Extract the (x, y) coordinate from the center of the cell holding the provided text.  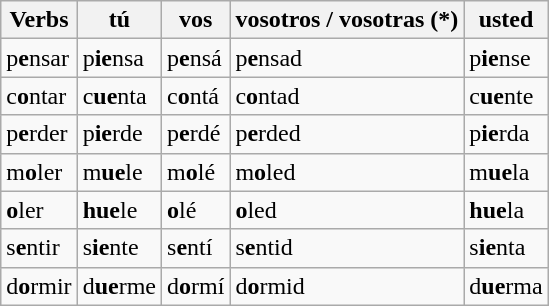
sentí (196, 248)
pierde (119, 134)
pensad (347, 58)
tú (119, 20)
contar (39, 96)
duerma (506, 286)
contá (196, 96)
duerme (119, 286)
pensá (196, 58)
olé (196, 210)
piensa (119, 58)
vos (196, 20)
moled (347, 172)
sentid (347, 248)
dormid (347, 286)
cuente (506, 96)
muela (506, 172)
siente (119, 248)
piense (506, 58)
huele (119, 210)
dormí (196, 286)
huela (506, 210)
sentir (39, 248)
dormir (39, 286)
perder (39, 134)
moler (39, 172)
Verbs (39, 20)
perded (347, 134)
contad (347, 96)
cuenta (119, 96)
sienta (506, 248)
muele (119, 172)
pensar (39, 58)
perdé (196, 134)
oled (347, 210)
oler (39, 210)
pierda (506, 134)
molé (196, 172)
vosotros / vosotras (*) (347, 20)
usted (506, 20)
